Extract the (x, y) coordinate from the center of the cell holding the provided text.  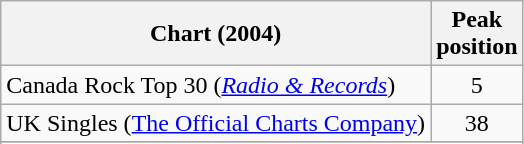
Chart (2004) (216, 34)
Peakposition (477, 34)
5 (477, 85)
Canada Rock Top 30 (Radio & Records) (216, 85)
38 (477, 123)
UK Singles (The Official Charts Company) (216, 123)
